From the cell containing the given text, extract its center point as [x, y] coordinate. 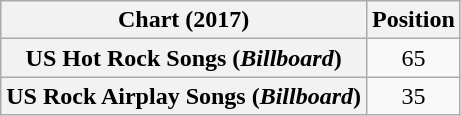
US Rock Airplay Songs (Billboard) [184, 96]
Chart (2017) [184, 20]
65 [414, 58]
Position [414, 20]
35 [414, 96]
US Hot Rock Songs (Billboard) [184, 58]
